Return the [x, y] coordinate for the center point of the cell that contains the specified text.  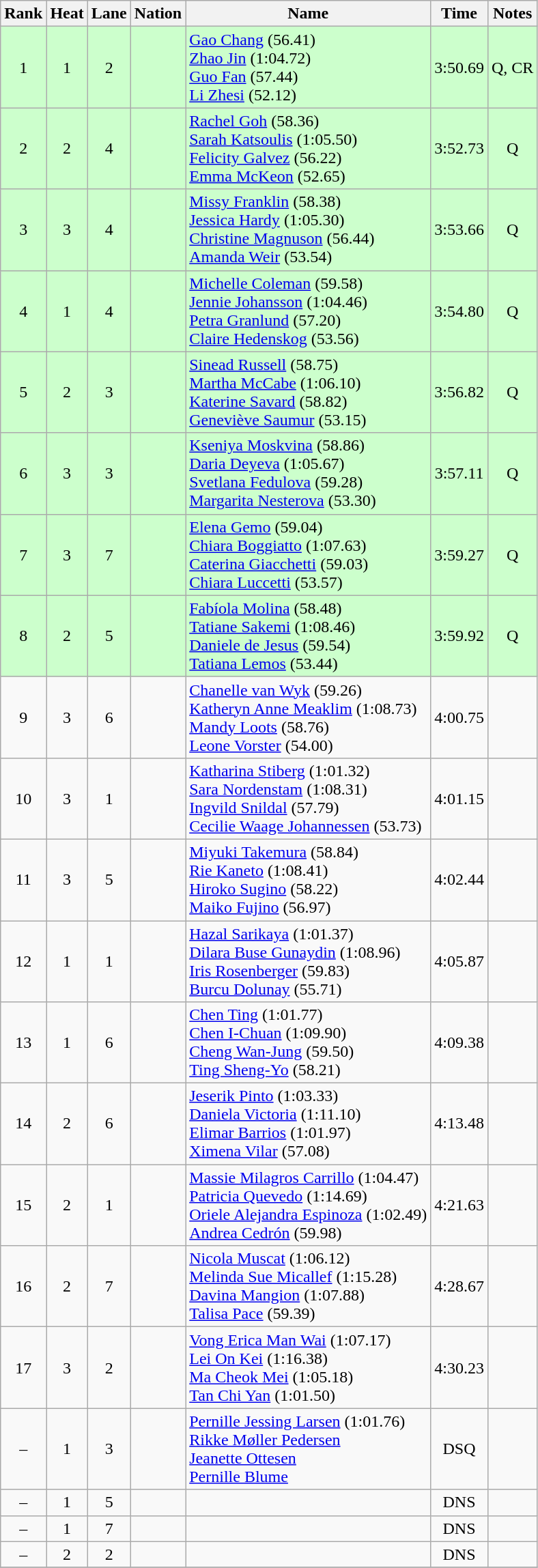
Heat [67, 14]
Vong Erica Man Wai (1:07.17)Lei On Kei (1:16.38)Ma Cheok Mei (1:05.18)Tan Chi Yan (1:01.50) [309, 1368]
Notes [512, 14]
11 [23, 879]
4:09.38 [459, 1043]
Hazal Sarikaya (1:01.37)Dilara Buse Gunaydin (1:08.96)Iris Rosenberger (59.83)Burcu Dolunay (55.71) [309, 961]
4:13.48 [459, 1124]
Name [309, 14]
Massie Milagros Carrillo (1:04.47)Patricia Quevedo (1:14.69)Oriele Alejandra Espinoza (1:02.49)Andrea Cedrón (59.98) [309, 1206]
Pernille Jessing Larsen (1:01.76)Rikke Møller PedersenJeanette OttesenPernille Blume [309, 1449]
9 [23, 717]
Fabíola Molina (58.48)Tatiane Sakemi (1:08.46)Daniele de Jesus (59.54)Tatiana Lemos (53.44) [309, 636]
Elena Gemo (59.04)Chiara Boggiatto (1:07.63)Caterina Giacchetti (59.03)Chiara Luccetti (53.57) [309, 554]
Gao Chang (56.41)Zhao Jin (1:04.72)Guo Fan (57.44)Li Zhesi (52.12) [309, 67]
Chen Ting (1:01.77)Chen I-Chuan (1:09.90)Cheng Wan-Jung (59.50)Ting Sheng-Yo (58.21) [309, 1043]
13 [23, 1043]
4:01.15 [459, 799]
10 [23, 799]
Rachel Goh (58.36)Sarah Katsoulis (1:05.50)Felicity Galvez (56.22)Emma McKeon (52.65) [309, 149]
Q, CR [512, 67]
Missy Franklin (58.38)Jessica Hardy (1:05.30)Christine Magnuson (56.44)Amanda Weir (53.54) [309, 229]
Time [459, 14]
4:00.75 [459, 717]
3:53.66 [459, 229]
Kseniya Moskvina (58.86)Daria Deyeva (1:05.67)Svetlana Fedulova (59.28)Margarita Nesterova (53.30) [309, 474]
14 [23, 1124]
3:54.80 [459, 311]
4:21.63 [459, 1206]
8 [23, 636]
Michelle Coleman (59.58)Jennie Johansson (1:04.46)Petra Granlund (57.20)Claire Hedenskog (53.56) [309, 311]
3:59.92 [459, 636]
4:02.44 [459, 879]
Katharina Stiberg (1:01.32)Sara Nordenstam (1:08.31)Ingvild Snildal (57.79)Cecilie Waage Johannessen (53.73) [309, 799]
Lane [109, 14]
3:56.82 [459, 392]
Chanelle van Wyk (59.26)Katheryn Anne Meaklim (1:08.73)Mandy Loots (58.76)Leone Vorster (54.00) [309, 717]
15 [23, 1206]
4:05.87 [459, 961]
3:50.69 [459, 67]
DSQ [459, 1449]
Jeserik Pinto (1:03.33)Daniela Victoria (1:11.10)Elimar Barrios (1:01.97)Ximena Vilar (57.08) [309, 1124]
Rank [23, 14]
17 [23, 1368]
16 [23, 1286]
Nicola Muscat (1:06.12)Melinda Sue Micallef (1:15.28)Davina Mangion (1:07.88)Talisa Pace (59.39) [309, 1286]
4:30.23 [459, 1368]
3:57.11 [459, 474]
Miyuki Takemura (58.84)Rie Kaneto (1:08.41)Hiroko Sugino (58.22)Maiko Fujino (56.97) [309, 879]
Nation [158, 14]
3:59.27 [459, 554]
4:28.67 [459, 1286]
Sinead Russell (58.75)Martha McCabe (1:06.10)Katerine Savard (58.82)Geneviève Saumur (53.15) [309, 392]
12 [23, 961]
3:52.73 [459, 149]
